Extract the (X, Y) coordinate from the center of the cell holding the provided text.  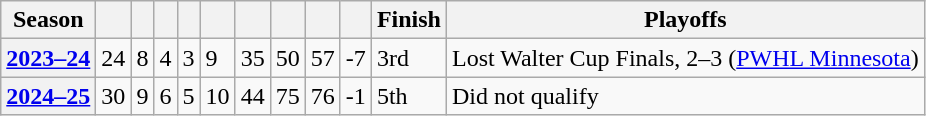
3 (188, 58)
6 (166, 96)
57 (322, 58)
Season (48, 20)
76 (322, 96)
35 (252, 58)
10 (218, 96)
24 (114, 58)
Lost Walter Cup Finals, 2–3 (PWHL Minnesota) (685, 58)
5 (188, 96)
2023–24 (48, 58)
50 (288, 58)
75 (288, 96)
Did not qualify (685, 96)
8 (142, 58)
4 (166, 58)
2024–25 (48, 96)
30 (114, 96)
44 (252, 96)
-7 (356, 58)
5th (408, 96)
3rd (408, 58)
Playoffs (685, 20)
-1 (356, 96)
Finish (408, 20)
